Capture the cell that displays the provided text and extract its [X, Y] central coordinate. 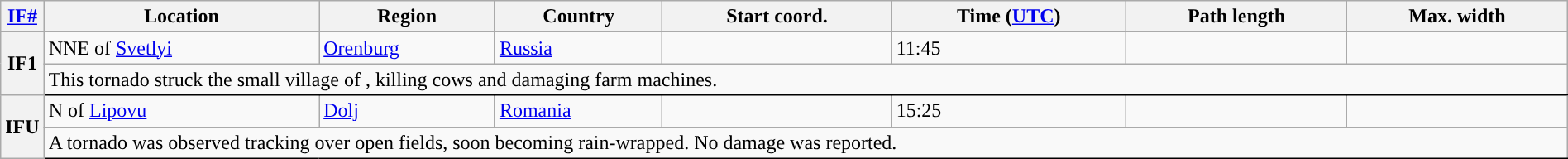
Time (UTC) [1009, 17]
Path length [1236, 17]
IF# [22, 17]
11:45 [1009, 48]
Start coord. [777, 17]
N of Lipovu [182, 111]
Country [579, 17]
IFU [22, 127]
A tornado was observed tracking over open fields, soon becoming rain-wrapped. No damage was reported. [806, 142]
Location [182, 17]
NNE of Svetlyi [182, 48]
Dolj [407, 111]
Max. width [1457, 17]
Russia [579, 48]
Orenburg [407, 48]
15:25 [1009, 111]
Romania [579, 111]
IF1 [22, 64]
This tornado struck the small village of , killing cows and damaging farm machines. [806, 79]
Region [407, 17]
